Extract the (x, y) coordinate from the center of the cell holding the provided text.  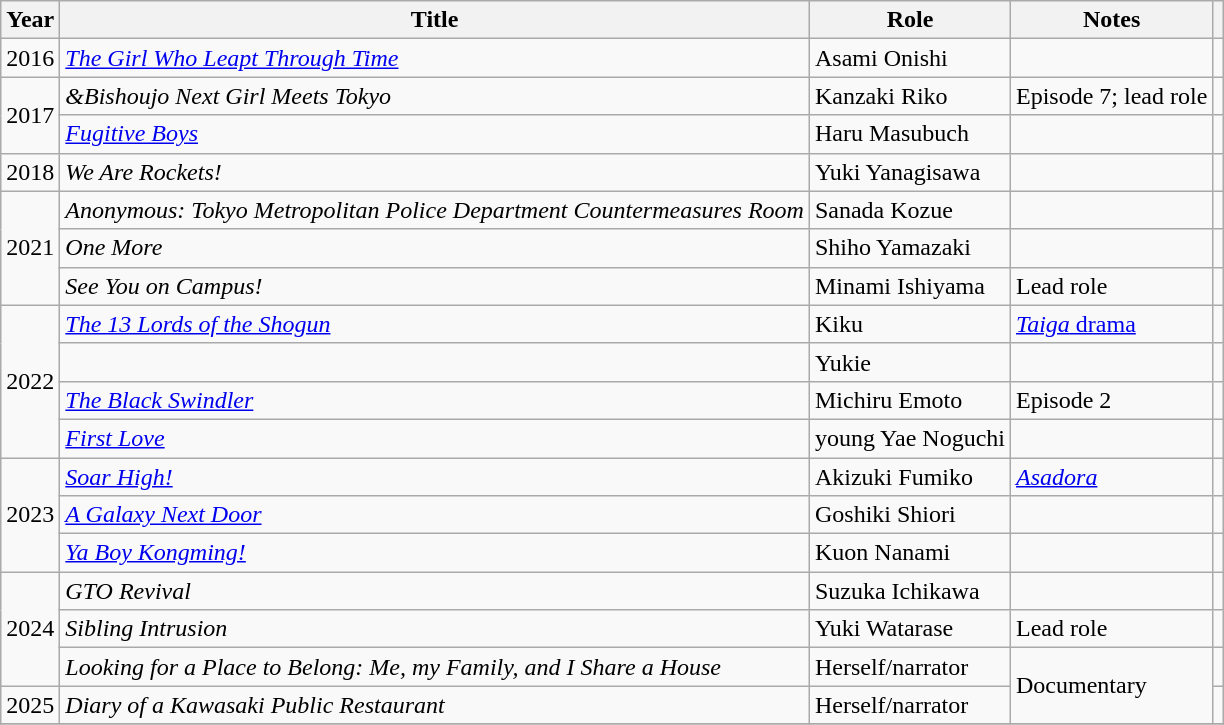
We Are Rockets! (435, 172)
Role (910, 20)
Diary of a Kawasaki Public Restaurant (435, 705)
2018 (30, 172)
Documentary (1112, 686)
Yuki Yanagisawa (910, 172)
2021 (30, 248)
Suzuka Ichikawa (910, 591)
Asami Onishi (910, 58)
Asadora (1112, 477)
See You on Campus! (435, 286)
Shiho Yamazaki (910, 248)
Taiga drama (1112, 324)
The Black Swindler (435, 400)
2024 (30, 629)
Looking for a Place to Belong: Me, my Family, and I Share a House (435, 667)
Year (30, 20)
2025 (30, 705)
Ya Boy Kongming! (435, 553)
Minami Ishiyama (910, 286)
One More (435, 248)
The Girl Who Leapt Through Time (435, 58)
2023 (30, 515)
Akizuki Fumiko (910, 477)
&Bishoujo Next Girl Meets Tokyo (435, 96)
Kuon Nanami (910, 553)
Sibling Intrusion (435, 629)
Notes (1112, 20)
young Yae Noguchi (910, 438)
2022 (30, 381)
First Love (435, 438)
The 13 Lords of the Shogun (435, 324)
Michiru Emoto (910, 400)
Goshiki Shiori (910, 515)
Yuki Watarase (910, 629)
Anonymous: Tokyo Metropolitan Police Department Countermeasures Room (435, 210)
Soar High! (435, 477)
A Galaxy Next Door (435, 515)
Kanzaki Riko (910, 96)
Sanada Kozue (910, 210)
Episode 2 (1112, 400)
Haru Masubuch (910, 134)
Kiku (910, 324)
Fugitive Boys (435, 134)
2016 (30, 58)
Yukie (910, 362)
Episode 7; lead role (1112, 96)
2017 (30, 115)
Title (435, 20)
GTO Revival (435, 591)
